Identify which cell holds the provided text, then report its [x, y] central coordinate. 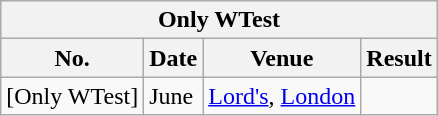
Result [399, 58]
No. [72, 58]
Only WTest [219, 20]
June [174, 96]
Venue [282, 58]
Lord's, London [282, 96]
Date [174, 58]
[Only WTest] [72, 96]
